Locate the cell with the specified text and output its (x, y) center coordinate. 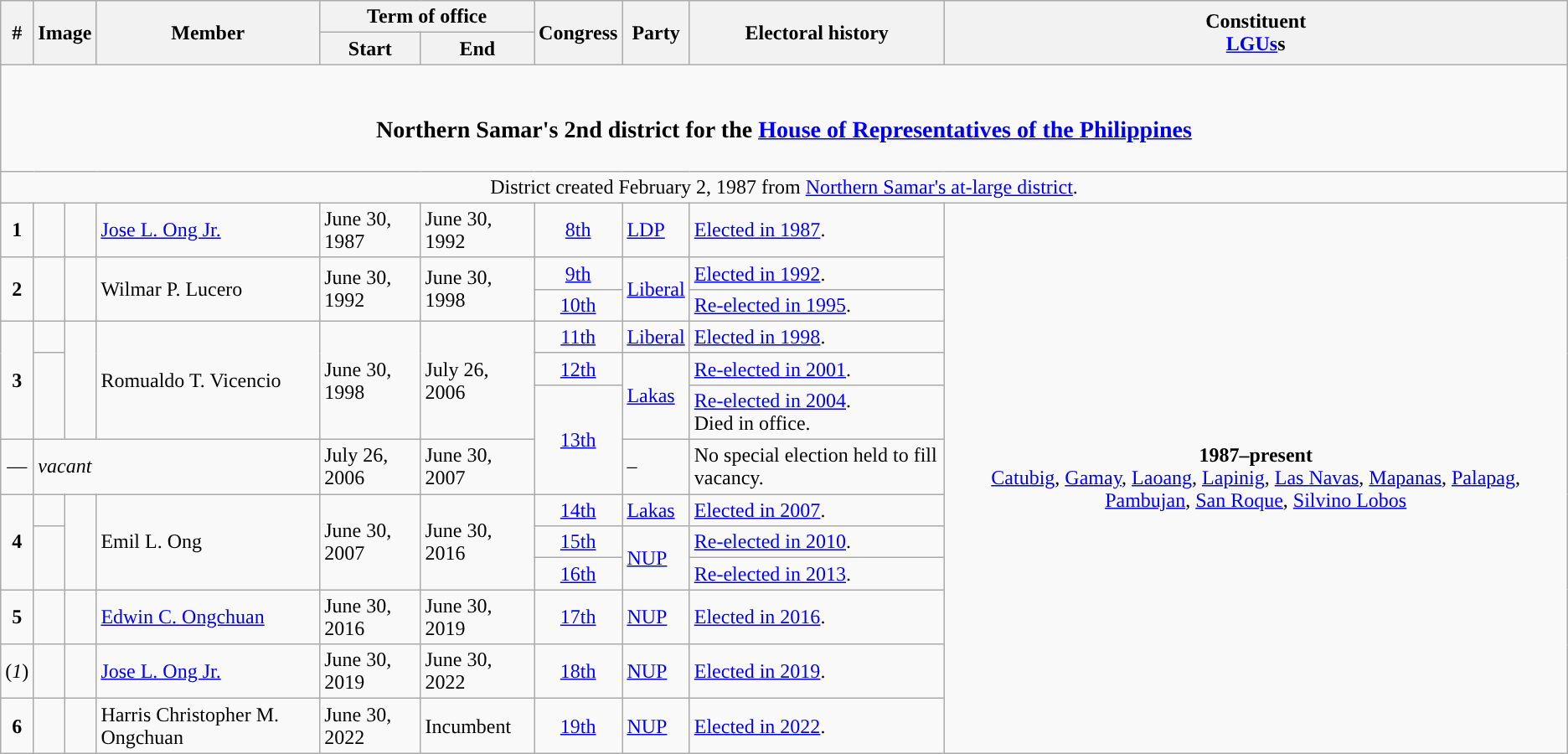
5 (17, 617)
District created February 2, 1987 from Northern Samar's at-large district. (784, 187)
Edwin C. Ongchuan (208, 617)
4 (17, 542)
6 (17, 726)
Re-elected in 2001. (817, 369)
Harris Christopher M. Ongchuan (208, 726)
19th (578, 726)
Emil L. Ong (208, 542)
14th (578, 510)
16th (578, 574)
June 30, 1987 (370, 230)
LDP (656, 230)
18th (578, 672)
Elected in 2022. (817, 726)
11th (578, 337)
Elected in 1992. (817, 273)
End (477, 49)
Elected in 2016. (817, 617)
15th (578, 542)
Wilmar P. Lucero (208, 289)
Elected in 1998. (817, 337)
1987–presentCatubig, Gamay, Laoang, Lapinig, Las Navas, Mapanas, Palapag, Pambujan, San Roque, Silvino Lobos (1256, 478)
— (17, 467)
Party (656, 33)
vacant (177, 467)
Start (370, 49)
Re-elected in 1995. (817, 305)
# (17, 33)
No special election held to fill vacancy. (817, 467)
2 (17, 289)
Elected in 2007. (817, 510)
3 (17, 380)
– (656, 467)
Re-elected in 2004.Died in office. (817, 412)
12th (578, 369)
Elected in 2019. (817, 672)
9th (578, 273)
Re-elected in 2013. (817, 574)
ConstituentLGUss (1256, 33)
(1) (17, 672)
Image (65, 33)
1 (17, 230)
Electoral history (817, 33)
Congress (578, 33)
Romualdo T. Vicencio (208, 380)
17th (578, 617)
Northern Samar's 2nd district for the House of Representatives of the Philippines (784, 117)
Term of office (427, 17)
10th (578, 305)
8th (578, 230)
Elected in 1987. (817, 230)
Member (208, 33)
Incumbent (477, 726)
13th (578, 439)
Re-elected in 2010. (817, 542)
